Output the [X, Y] coordinate of the center of the cell containing the given text.  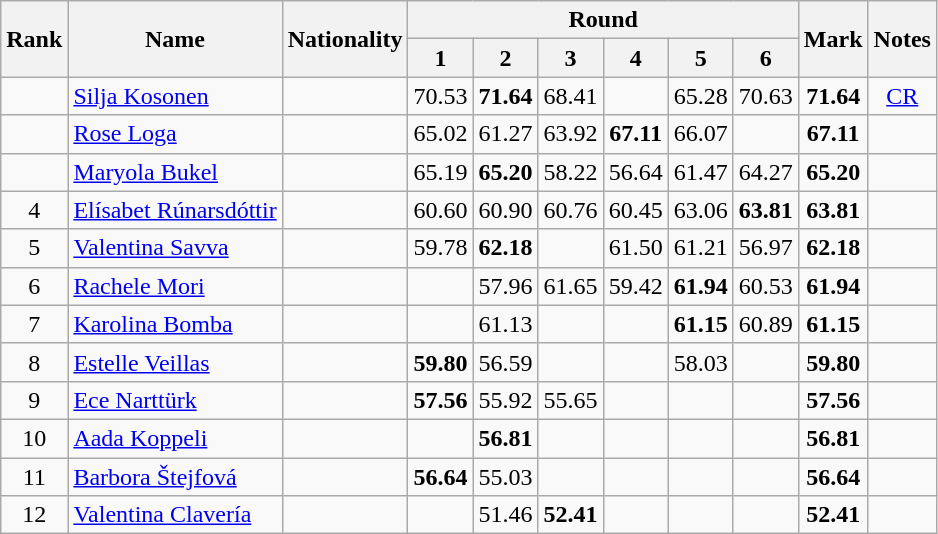
60.60 [440, 210]
Round [603, 20]
60.53 [766, 286]
60.89 [766, 324]
Valentina Savva [175, 248]
9 [34, 400]
8 [34, 362]
59.78 [440, 248]
66.07 [700, 134]
60.76 [570, 210]
CR [902, 96]
70.53 [440, 96]
57.96 [506, 286]
64.27 [766, 172]
55.92 [506, 400]
Name [175, 39]
61.27 [506, 134]
59.42 [636, 286]
Nationality [345, 39]
Rose Loga [175, 134]
65.02 [440, 134]
Karolina Bomba [175, 324]
Estelle Veillas [175, 362]
63.92 [570, 134]
Maryola Bukel [175, 172]
Aada Koppeli [175, 438]
61.21 [700, 248]
Barbora Štejfová [175, 477]
65.28 [700, 96]
Valentina Clavería [175, 515]
61.13 [506, 324]
7 [34, 324]
Mark [833, 39]
Rank [34, 39]
1 [440, 58]
65.19 [440, 172]
11 [34, 477]
Rachele Mori [175, 286]
55.65 [570, 400]
Notes [902, 39]
Ece Narttürk [175, 400]
56.59 [506, 362]
60.45 [636, 210]
3 [570, 58]
10 [34, 438]
61.65 [570, 286]
63.06 [700, 210]
2 [506, 58]
Silja Kosonen [175, 96]
51.46 [506, 515]
55.03 [506, 477]
70.63 [766, 96]
58.22 [570, 172]
58.03 [700, 362]
61.47 [700, 172]
61.50 [636, 248]
56.97 [766, 248]
Elísabet Rúnarsdóttir [175, 210]
68.41 [570, 96]
60.90 [506, 210]
12 [34, 515]
